Pinpoint the cell where the given text exists, returning its [X, Y] midpoint coordinate. 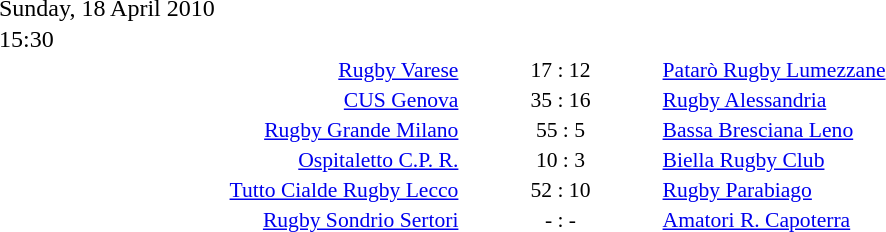
55 : 5 [560, 130]
35 : 16 [560, 100]
17 : 12 [560, 70]
10 : 3 [560, 160]
52 : 10 [560, 190]
